Capture the cell that displays the provided text and extract its [x, y] central coordinate. 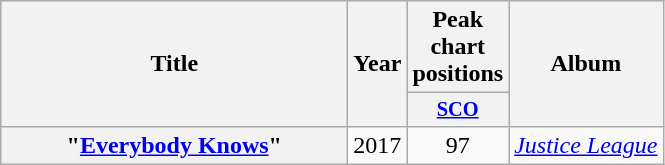
97 [458, 145]
Peak chart positions [458, 47]
Title [174, 64]
"Everybody Knows" [174, 145]
Album [586, 64]
SCO [458, 110]
Justice League [586, 145]
2017 [378, 145]
Year [378, 64]
